Output the (x, y) coordinate of the center of the cell containing the given text.  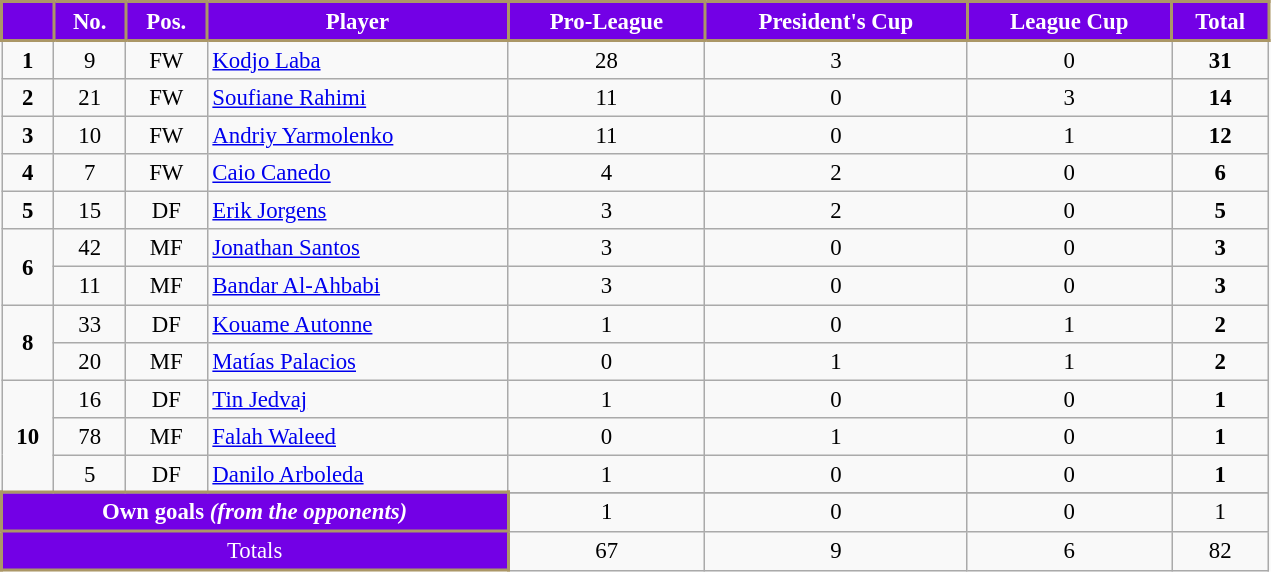
Player (358, 22)
Kouame Autonne (358, 324)
Bandar Al-Ahbabi (358, 286)
President's Cup (836, 22)
Pro-League (606, 22)
Danilo Arboleda (358, 474)
Erik Jorgens (358, 211)
7 (90, 173)
Caio Canedo (358, 173)
Total (1220, 22)
21 (90, 98)
Own goals (from the opponents) (255, 512)
82 (1220, 552)
28 (606, 60)
8 (28, 342)
No. (90, 22)
12 (1220, 136)
67 (606, 552)
Jonathan Santos (358, 249)
14 (1220, 98)
Soufiane Rahimi (358, 98)
42 (90, 249)
League Cup (1070, 22)
78 (90, 436)
16 (90, 399)
Andriy Yarmolenko (358, 136)
Matías Palacios (358, 361)
Falah Waleed (358, 436)
15 (90, 211)
31 (1220, 60)
Tin Jedvaj (358, 399)
Pos. (167, 22)
33 (90, 324)
Totals (255, 552)
Kodjo Laba (358, 60)
20 (90, 361)
